For the text-containing cell, return its midpoint in (x, y) coordinate format. 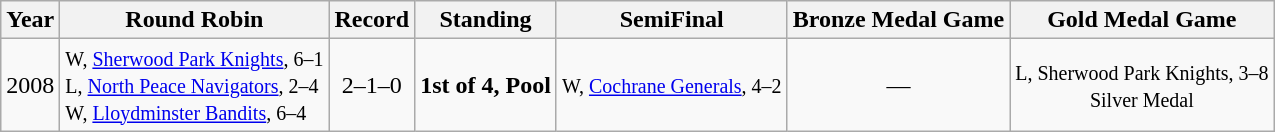
W, Sherwood Park Knights, 6–1L, North Peace Navigators, 2–4W, Lloydminster Bandits, 6–4 (194, 85)
2008 (30, 85)
— (898, 85)
1st of 4, Pool (486, 85)
2–1–0 (372, 85)
SemiFinal (672, 20)
Round Robin (194, 20)
Gold Medal Game (1142, 20)
Bronze Medal Game (898, 20)
Record (372, 20)
L, Sherwood Park Knights, 3–8Silver Medal (1142, 85)
Year (30, 20)
Standing (486, 20)
W, Cochrane Generals, 4–2 (672, 85)
